Pinpoint the cell where the given text exists, returning its [x, y] midpoint coordinate. 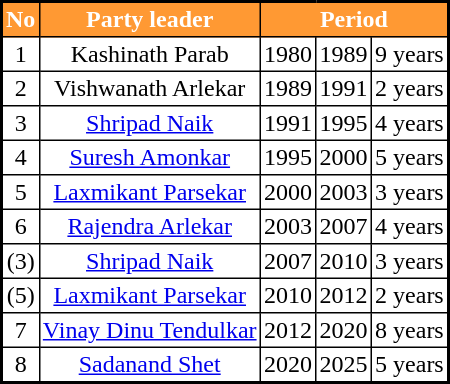
5 [21, 192]
2025 [344, 364]
1980 [288, 54]
Sadanand Shet [150, 364]
Period [354, 20]
(3) [21, 261]
9 years [410, 54]
7 [21, 330]
6 [21, 226]
Rajendra Arlekar [150, 226]
No [21, 20]
Suresh Amonkar [150, 157]
4 [21, 157]
3 [21, 123]
2 [21, 88]
Vinay Dinu Tendulkar [150, 330]
(5) [21, 295]
Kashinath Parab [150, 54]
Vishwanath Arlekar [150, 88]
8 years [410, 330]
1 [21, 54]
Party leader [150, 20]
8 [21, 364]
